Extract the [x, y] coordinate from the center of the cell holding the provided text.  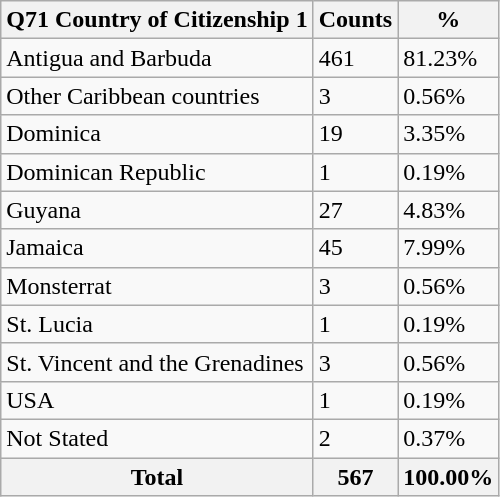
0.37% [448, 438]
USA [157, 400]
567 [355, 477]
2 [355, 438]
Counts [355, 20]
4.83% [448, 210]
% [448, 20]
St. Vincent and the Grenadines [157, 362]
Jamaica [157, 248]
Other Caribbean countries [157, 96]
St. Lucia [157, 324]
81.23% [448, 58]
45 [355, 248]
Monsterrat [157, 286]
7.99% [448, 248]
Antigua and Barbuda [157, 58]
Q71 Country of Citizenship 1 [157, 20]
Total [157, 477]
Guyana [157, 210]
Dominican Republic [157, 172]
Not Stated [157, 438]
461 [355, 58]
19 [355, 134]
27 [355, 210]
Dominica [157, 134]
3.35% [448, 134]
100.00% [448, 477]
